Provide the (X, Y) coordinate of the cell's center where the given text is located.  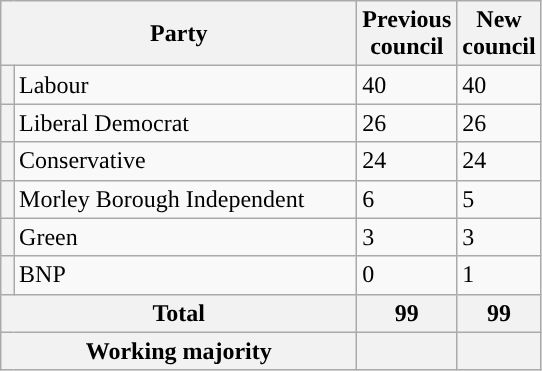
6 (407, 199)
Morley Borough Independent (186, 199)
Total (179, 313)
Green (186, 237)
BNP (186, 275)
0 (407, 275)
Liberal Democrat (186, 123)
Working majority (179, 351)
Labour (186, 85)
1 (499, 275)
Party (179, 34)
New council (499, 34)
5 (499, 199)
Previous council (407, 34)
Conservative (186, 161)
